Locate the cell with the specified text and output its (x, y) center coordinate. 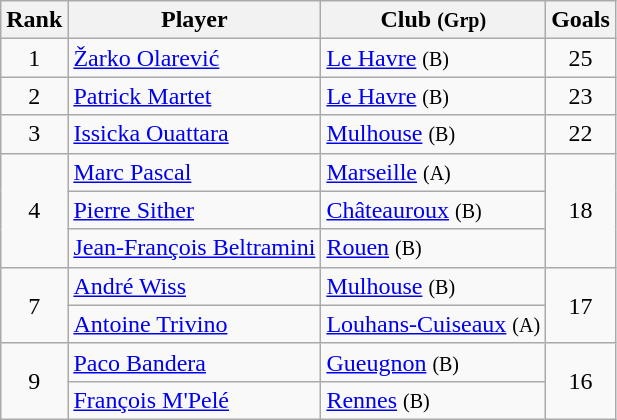
1 (34, 58)
Rouen (B) (434, 248)
Gueugnon (B) (434, 362)
André Wiss (194, 286)
Paco Bandera (194, 362)
Patrick Martet (194, 96)
Marseille (A) (434, 172)
Rank (34, 20)
Pierre Sither (194, 210)
23 (581, 96)
Goals (581, 20)
3 (34, 134)
4 (34, 210)
François M'Pelé (194, 400)
Châteauroux (B) (434, 210)
22 (581, 134)
Žarko Olarević (194, 58)
18 (581, 210)
9 (34, 381)
Player (194, 20)
Jean-François Beltramini (194, 248)
Club (Grp) (434, 20)
2 (34, 96)
16 (581, 381)
25 (581, 58)
17 (581, 305)
Issicka Ouattara (194, 134)
7 (34, 305)
Marc Pascal (194, 172)
Rennes (B) (434, 400)
Antoine Trivino (194, 324)
Louhans-Cuiseaux (A) (434, 324)
